Return the [x, y] coordinate for the center point of the cell that contains the specified text.  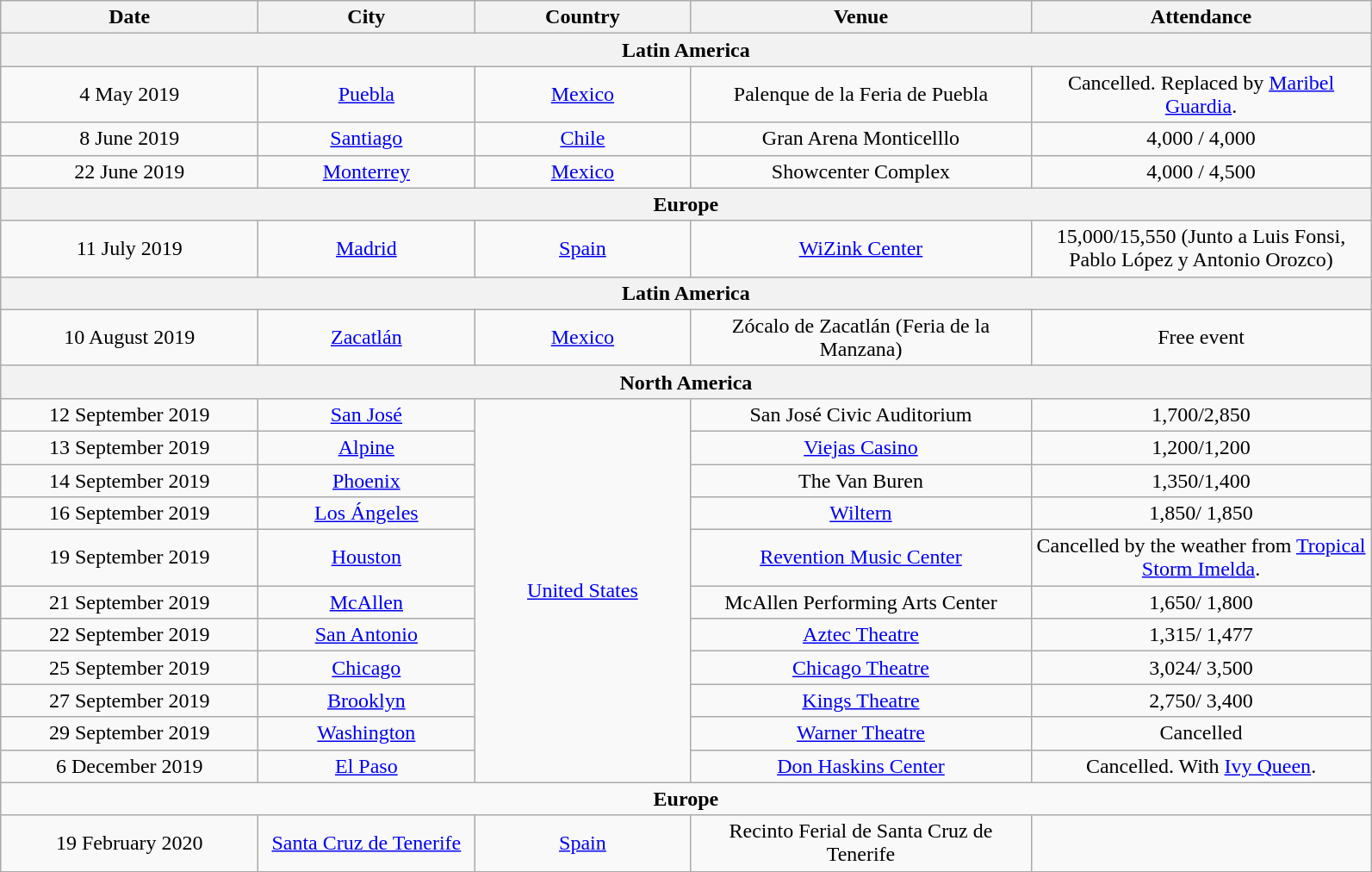
22 June 2019 [129, 171]
1,200/1,200 [1201, 447]
Wiltern [861, 514]
Alpine [367, 447]
Free event [1201, 338]
8 June 2019 [129, 139]
Warner Theatre [861, 733]
McAllen [367, 602]
Country [582, 17]
1,700/2,850 [1201, 414]
City [367, 17]
North America [686, 382]
22 September 2019 [129, 635]
12 September 2019 [129, 414]
Chicago Theatre [861, 668]
1,350/1,400 [1201, 480]
Brooklyn [367, 701]
Kings Theatre [861, 701]
Cancelled. With Ivy Queen. [1201, 766]
Gran Arena Monticelllo [861, 139]
25 September 2019 [129, 668]
15,000/15,550 (Junto a Luis Fonsi, Pablo López y Antonio Orozco) [1201, 248]
19 February 2020 [129, 843]
Washington [367, 733]
Recinto Ferial de Santa Cruz de Tenerife [861, 843]
Viejas Casino [861, 447]
Houston [367, 558]
Madrid [367, 248]
10 August 2019 [129, 338]
WiZink Center [861, 248]
San Antonio [367, 635]
4 May 2019 [129, 95]
Venue [861, 17]
Santiago [367, 139]
1,850/ 1,850 [1201, 514]
Puebla [367, 95]
The Van Buren [861, 480]
Chicago [367, 668]
Showcenter Complex [861, 171]
San José [367, 414]
27 September 2019 [129, 701]
United States [582, 590]
6 December 2019 [129, 766]
19 September 2019 [129, 558]
Don Haskins Center [861, 766]
2,750/ 3,400 [1201, 701]
4,000 / 4,000 [1201, 139]
21 September 2019 [129, 602]
Attendance [1201, 17]
14 September 2019 [129, 480]
Date [129, 17]
29 September 2019 [129, 733]
Phoenix [367, 480]
13 September 2019 [129, 447]
Palenque de la Feria de Puebla [861, 95]
Revention Music Center [861, 558]
Los Ángeles [367, 514]
Cancelled. Replaced by Maribel Guardia. [1201, 95]
Chile [582, 139]
Zócalo de Zacatlán (Feria de la Manzana) [861, 338]
3,024/ 3,500 [1201, 668]
16 September 2019 [129, 514]
Monterrey [367, 171]
11 July 2019 [129, 248]
Zacatlán [367, 338]
4,000 / 4,500 [1201, 171]
McAllen Performing Arts Center [861, 602]
1,650/ 1,800 [1201, 602]
Santa Cruz de Tenerife [367, 843]
San José Civic Auditorium [861, 414]
Cancelled by the weather from Tropical Storm Imelda. [1201, 558]
1,315/ 1,477 [1201, 635]
El Paso [367, 766]
Aztec Theatre [861, 635]
Cancelled [1201, 733]
